Return [X, Y] of the center of cell containing provided text 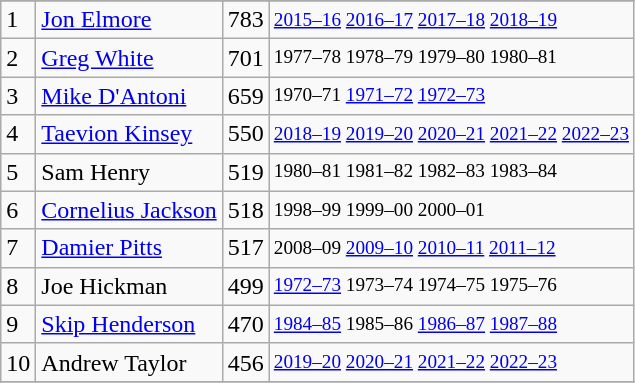
8 [18, 286]
Andrew Taylor [129, 362]
1972–73 1973–74 1974–75 1975–76 [451, 286]
Skip Henderson [129, 324]
1984–85 1985–86 1986–87 1987–88 [451, 324]
701 [246, 58]
659 [246, 96]
1 [18, 20]
Greg White [129, 58]
2 [18, 58]
6 [18, 210]
Mike D'Antoni [129, 96]
4 [18, 134]
Sam Henry [129, 172]
783 [246, 20]
2015–16 2016–17 2017–18 2018–19 [451, 20]
2019–20 2020–21 2021–22 2022–23 [451, 362]
Jon Elmore [129, 20]
499 [246, 286]
1998–99 1999–00 2000–01 [451, 210]
Damier Pitts [129, 248]
1980–81 1981–82 1982–83 1983–84 [451, 172]
9 [18, 324]
550 [246, 134]
7 [18, 248]
2008–09 2009–10 2010–11 2011–12 [451, 248]
2018–19 2019–20 2020–21 2021–22 2022–23 [451, 134]
456 [246, 362]
517 [246, 248]
5 [18, 172]
1970–71 1971–72 1972–73 [451, 96]
518 [246, 210]
1977–78 1978–79 1979–80 1980–81 [451, 58]
Taevion Kinsey [129, 134]
470 [246, 324]
Cornelius Jackson [129, 210]
Joe Hickman [129, 286]
519 [246, 172]
3 [18, 96]
10 [18, 362]
